Return [x, y] of the center of cell containing provided text 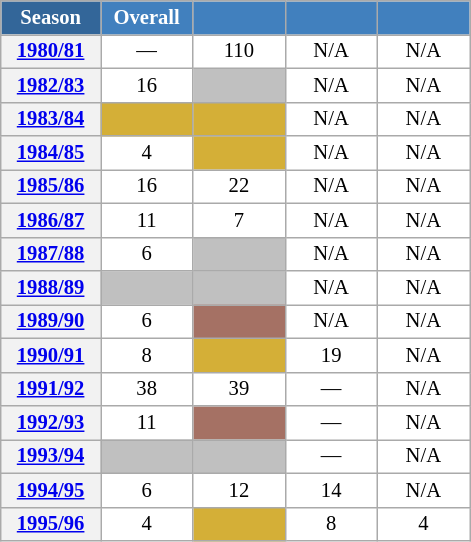
1986/87 [51, 220]
1980/81 [51, 51]
1995/96 [51, 524]
1982/83 [51, 85]
39 [239, 389]
38 [146, 389]
Season [51, 17]
1994/95 [51, 490]
12 [239, 490]
1993/94 [51, 456]
1985/86 [51, 186]
1990/91 [51, 355]
1992/93 [51, 423]
1984/85 [51, 153]
1989/90 [51, 321]
1988/89 [51, 287]
1991/92 [51, 389]
Overall [146, 17]
1987/88 [51, 254]
14 [331, 490]
19 [331, 355]
7 [239, 220]
1983/84 [51, 119]
110 [239, 51]
22 [239, 186]
